Locate the cell with the specified text and output its [x, y] center coordinate. 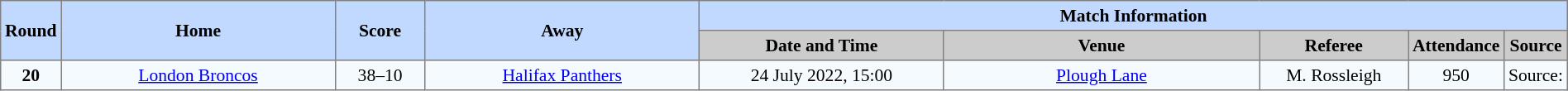
Match Information [1134, 16]
M. Rossleigh [1334, 75]
Halifax Panthers [562, 75]
Source [1537, 45]
Source: [1537, 75]
Round [31, 31]
Attendance [1456, 45]
London Broncos [198, 75]
24 July 2022, 15:00 [822, 75]
20 [31, 75]
38–10 [380, 75]
Venue [1102, 45]
Plough Lane [1102, 75]
950 [1456, 75]
Referee [1334, 45]
Date and Time [822, 45]
Score [380, 31]
Away [562, 31]
Home [198, 31]
